Extract the (X, Y) coordinate from the center of the cell holding the provided text.  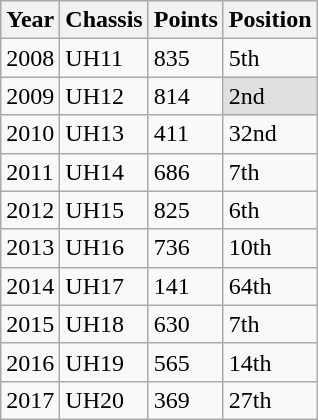
27th (270, 400)
UH18 (104, 324)
UH15 (104, 210)
2016 (30, 362)
2008 (30, 58)
2009 (30, 96)
14th (270, 362)
2017 (30, 400)
32nd (270, 134)
686 (186, 172)
Points (186, 20)
2nd (270, 96)
UH13 (104, 134)
5th (270, 58)
Year (30, 20)
2011 (30, 172)
10th (270, 248)
835 (186, 58)
2012 (30, 210)
141 (186, 286)
UH17 (104, 286)
411 (186, 134)
825 (186, 210)
736 (186, 248)
565 (186, 362)
UH12 (104, 96)
UH11 (104, 58)
Position (270, 20)
2014 (30, 286)
64th (270, 286)
814 (186, 96)
2013 (30, 248)
UH16 (104, 248)
UH20 (104, 400)
2015 (30, 324)
Chassis (104, 20)
2010 (30, 134)
630 (186, 324)
UH14 (104, 172)
369 (186, 400)
UH19 (104, 362)
6th (270, 210)
